Capture the cell that displays the provided text and extract its [X, Y] central coordinate. 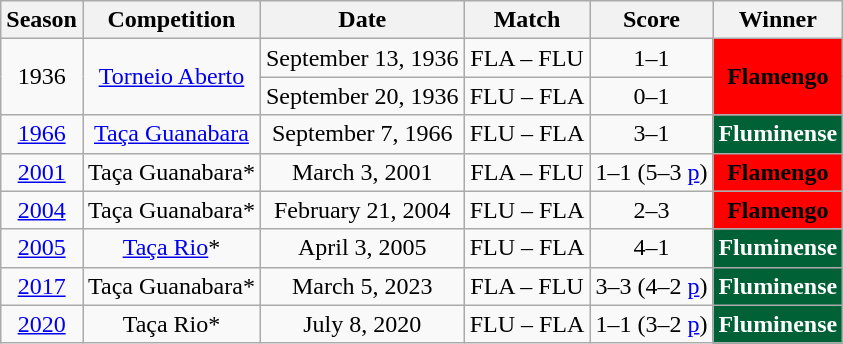
3–1 [652, 134]
Competition [171, 20]
Winner [778, 20]
1966 [42, 134]
September 7, 1966 [362, 134]
2020 [42, 324]
2–3 [652, 210]
February 21, 2004 [362, 210]
July 8, 2020 [362, 324]
Date [362, 20]
2004 [42, 210]
2001 [42, 172]
0–1 [652, 96]
September 13, 1936 [362, 58]
Torneio Aberto [171, 77]
1–1 [652, 58]
2017 [42, 286]
1–1 (5–3 p) [652, 172]
March 3, 2001 [362, 172]
Score [652, 20]
1–1 (3–2 p) [652, 324]
4–1 [652, 248]
1936 [42, 77]
Season [42, 20]
3–3 (4–2 p) [652, 286]
Match [527, 20]
March 5, 2023 [362, 286]
April 3, 2005 [362, 248]
2005 [42, 248]
Taça Guanabara [171, 134]
September 20, 1936 [362, 96]
